Scan for the cell matching the given text and deliver its (X, Y) coordinate at center. 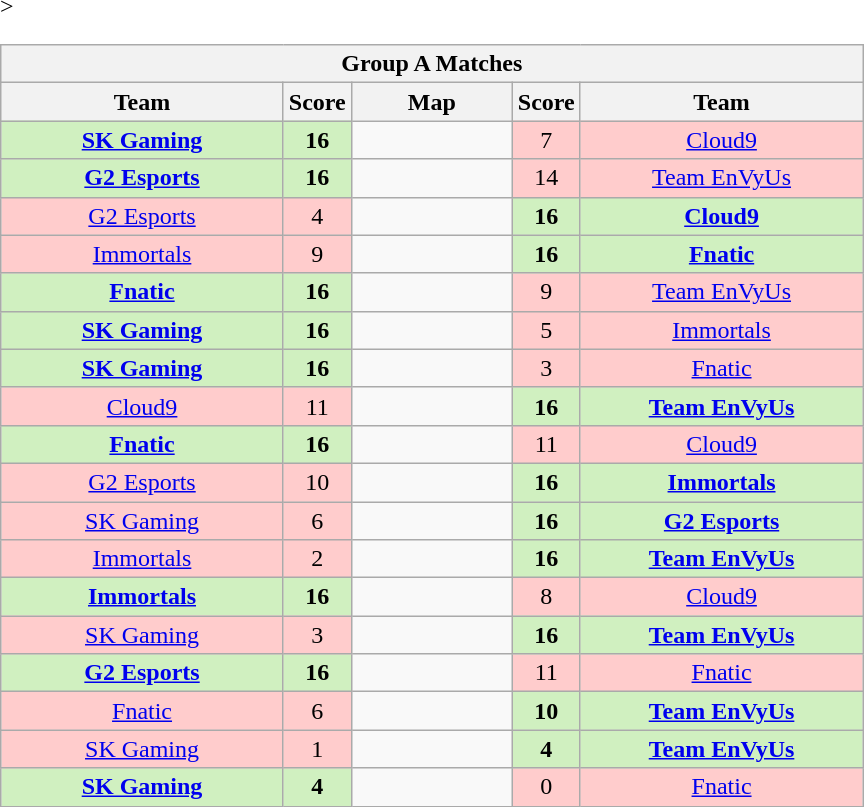
2 (317, 559)
5 (546, 330)
0 (546, 787)
Map (432, 102)
8 (546, 597)
Group A Matches (432, 64)
14 (546, 178)
7 (546, 140)
1 (317, 749)
